From the cell containing the given text, extract its center point as (x, y) coordinate. 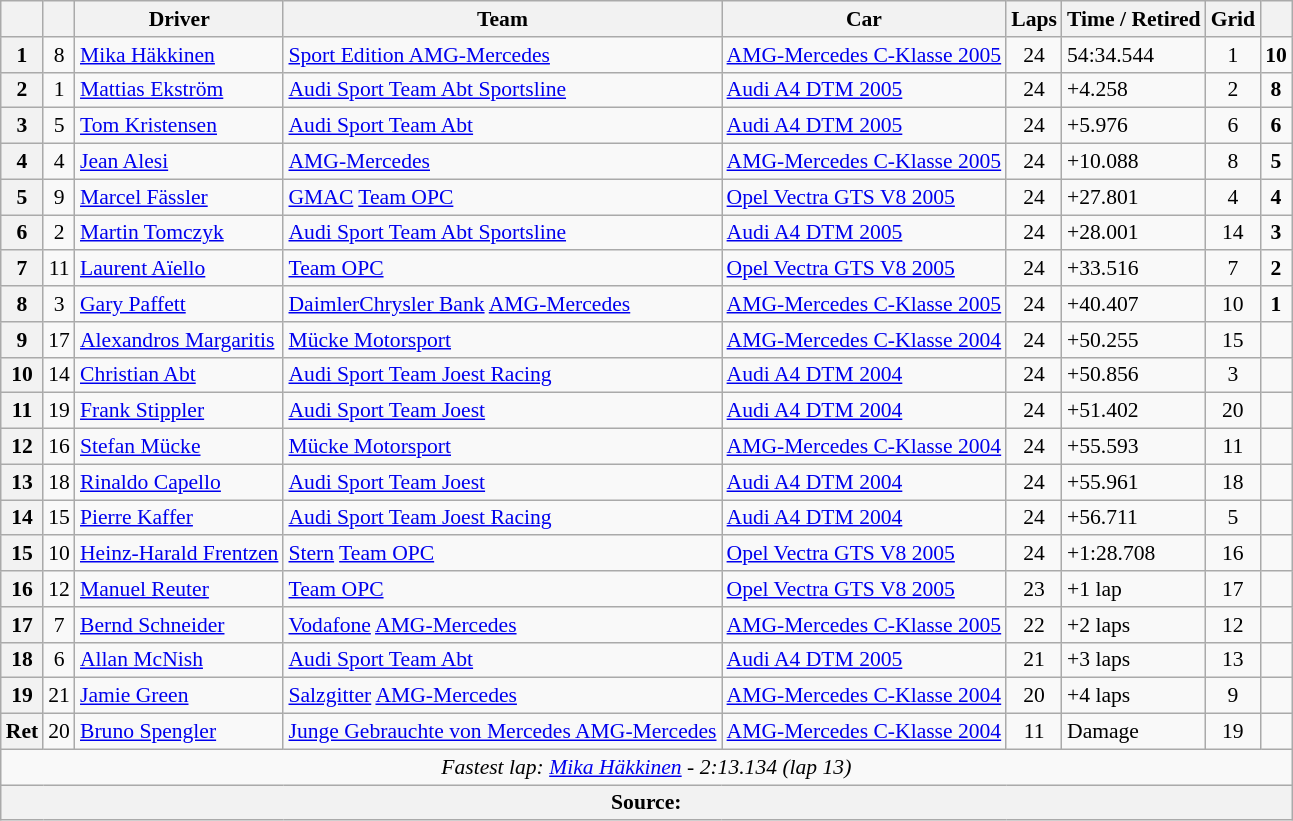
Sport Edition AMG-Mercedes (502, 55)
Driver (179, 19)
Stefan Mücke (179, 447)
Martin Tomczyk (179, 233)
GMAC Team OPC (502, 197)
Team (502, 19)
Christian Abt (179, 375)
Manuel Reuter (179, 589)
Alexandros Margaritis (179, 340)
Pierre Kaffer (179, 518)
Source: (646, 803)
+33.516 (1134, 269)
23 (1034, 589)
Bruno Spengler (179, 732)
Damage (1134, 732)
Ret (22, 732)
+50.856 (1134, 375)
+28.001 (1134, 233)
Grid (1234, 19)
Stern Team OPC (502, 554)
Salzgitter AMG-Mercedes (502, 696)
+3 laps (1134, 660)
+51.402 (1134, 411)
Jean Alesi (179, 162)
+4 laps (1134, 696)
Marcel Fässler (179, 197)
Fastest lap: Mika Häkkinen - 2:13.134 (lap 13) (646, 767)
+1:28.708 (1134, 554)
+56.711 (1134, 518)
+40.407 (1134, 304)
Mika Häkkinen (179, 55)
+27.801 (1134, 197)
Time / Retired (1134, 19)
AMG-Mercedes (502, 162)
Junge Gebrauchte von Mercedes AMG-Mercedes (502, 732)
Laps (1034, 19)
Tom Kristensen (179, 126)
+1 lap (1134, 589)
+55.961 (1134, 482)
Mattias Ekström (179, 90)
Vodafone AMG-Mercedes (502, 625)
22 (1034, 625)
+55.593 (1134, 447)
Heinz-Harald Frentzen (179, 554)
Laurent Aïello (179, 269)
+50.255 (1134, 340)
+5.976 (1134, 126)
Car (864, 19)
Jamie Green (179, 696)
Allan McNish (179, 660)
Gary Paffett (179, 304)
54:34.544 (1134, 55)
+2 laps (1134, 625)
+4.258 (1134, 90)
Rinaldo Capello (179, 482)
Frank Stippler (179, 411)
+10.088 (1134, 162)
Bernd Schneider (179, 625)
DaimlerChrysler Bank AMG-Mercedes (502, 304)
